Detect which cell encompasses the target text, then output its (x, y) center coordinate. 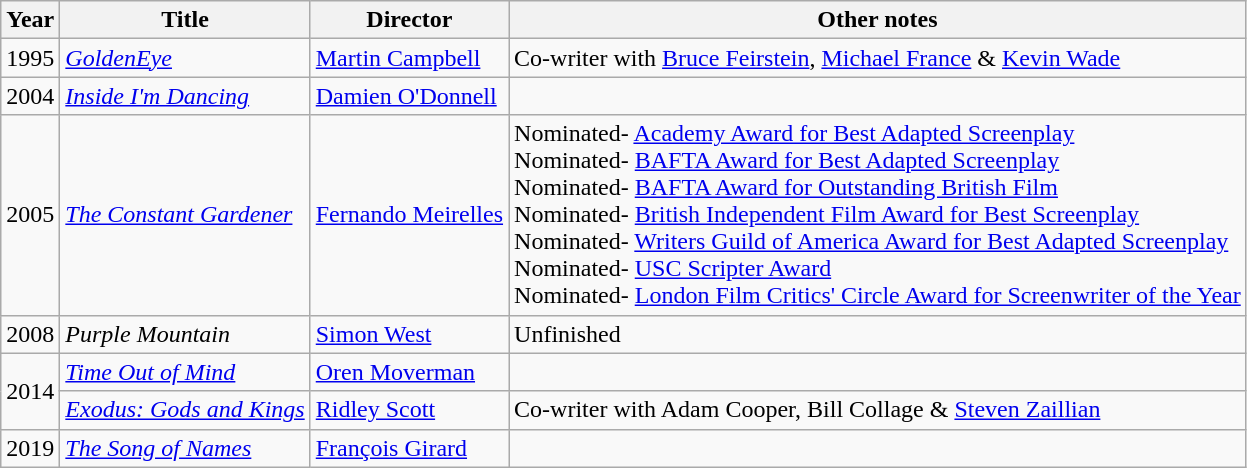
Exodus: Gods and Kings (185, 410)
GoldenEye (185, 58)
Unfinished (878, 334)
Simon West (409, 334)
Director (409, 20)
2008 (30, 334)
The Constant Gardener (185, 215)
Title (185, 20)
François Girard (409, 448)
Fernando Meirelles (409, 215)
Other notes (878, 20)
2014 (30, 391)
2004 (30, 96)
2019 (30, 448)
Martin Campbell (409, 58)
1995 (30, 58)
Co-writer with Bruce Feirstein, Michael France & Kevin Wade (878, 58)
Damien O'Donnell (409, 96)
2005 (30, 215)
The Song of Names (185, 448)
Purple Mountain (185, 334)
Oren Moverman (409, 372)
Inside I'm Dancing (185, 96)
Year (30, 20)
Ridley Scott (409, 410)
Time Out of Mind (185, 372)
Co-writer with Adam Cooper, Bill Collage & Steven Zaillian (878, 410)
